Locate the cell with the specified text and output its [X, Y] center coordinate. 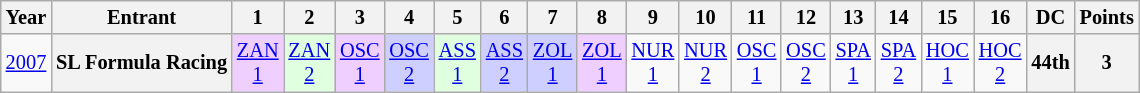
ZAN2 [310, 63]
14 [898, 17]
2 [310, 17]
ASS2 [504, 63]
15 [948, 17]
10 [706, 17]
5 [458, 17]
NUR1 [654, 63]
13 [854, 17]
16 [1000, 17]
Points [1107, 17]
SL Formula Racing [142, 63]
SPA2 [898, 63]
11 [756, 17]
SPA1 [854, 63]
Entrant [142, 17]
DC [1050, 17]
NUR2 [706, 63]
44th [1050, 63]
ZAN1 [258, 63]
12 [806, 17]
4 [408, 17]
1 [258, 17]
6 [504, 17]
ASS1 [458, 63]
HOC2 [1000, 63]
8 [602, 17]
9 [654, 17]
2007 [26, 63]
HOC1 [948, 63]
Year [26, 17]
7 [552, 17]
